Find where the given text appears and provide that cell's center as [x, y] coordinate. 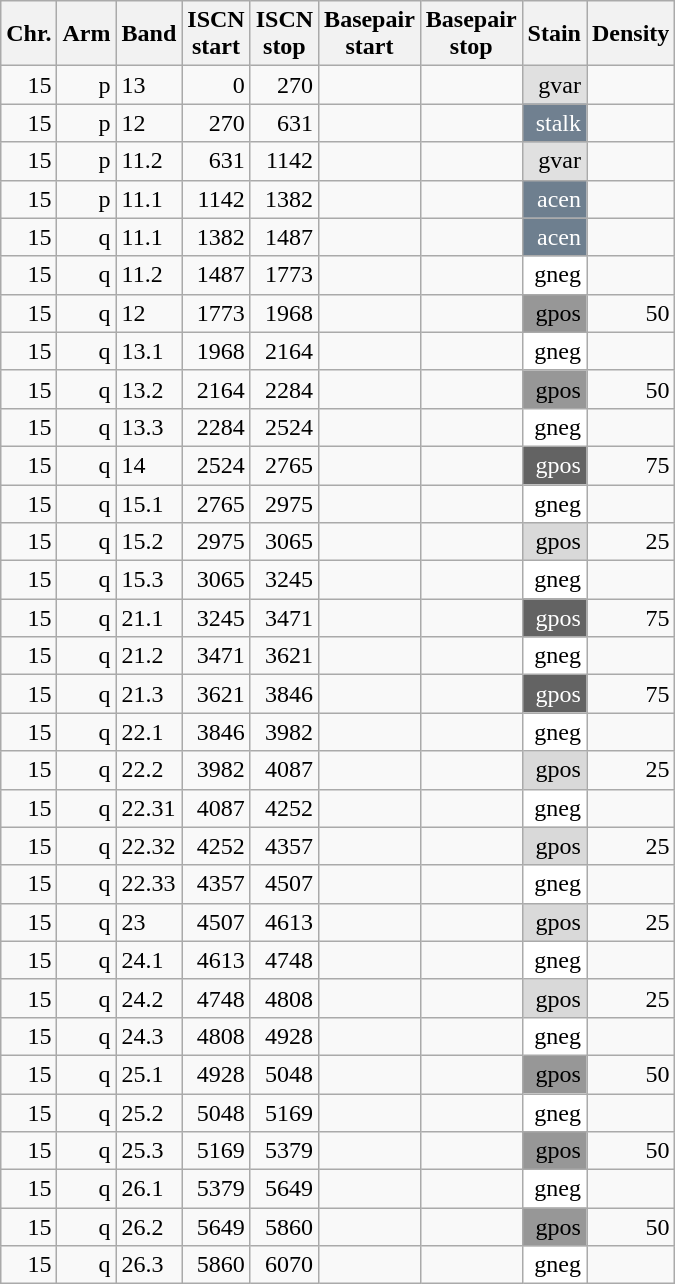
25.3 [149, 1151]
stalk [554, 123]
13.3 [149, 427]
Density [630, 34]
Basepairstop [471, 34]
13 [149, 85]
21.3 [149, 694]
25.1 [149, 1074]
22.31 [149, 808]
13.2 [149, 389]
ISCNstop [284, 34]
22.1 [149, 732]
Stain [554, 34]
23 [149, 922]
13.1 [149, 351]
25.2 [149, 1113]
Band [149, 34]
26.2 [149, 1227]
6070 [284, 1265]
22.2 [149, 770]
14 [149, 465]
Chr. [29, 34]
Basepairstart [370, 34]
21.2 [149, 656]
24.1 [149, 960]
ISCNstart [216, 34]
15.1 [149, 503]
22.33 [149, 884]
24.3 [149, 1036]
0 [216, 85]
24.2 [149, 998]
Arm [86, 34]
21.1 [149, 618]
22.32 [149, 846]
15.2 [149, 542]
26.1 [149, 1189]
15.3 [149, 580]
26.3 [149, 1265]
